Capture the cell that displays the provided text and extract its (X, Y) central coordinate. 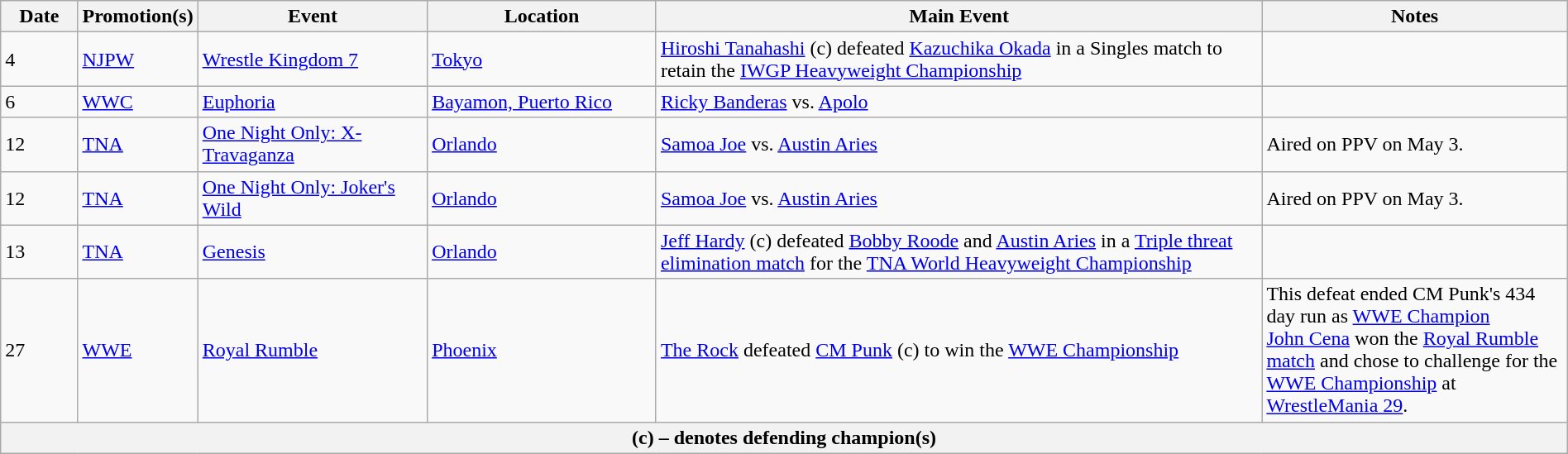
Ricky Banderas vs. Apolo (958, 102)
(c) – denotes defending champion(s) (784, 437)
Wrestle Kingdom 7 (313, 60)
Royal Rumble (313, 351)
Date (40, 17)
Location (543, 17)
Notes (1414, 17)
Genesis (313, 251)
NJPW (137, 60)
Euphoria (313, 102)
Tokyo (543, 60)
WWC (137, 102)
One Night Only: X-Travaganza (313, 144)
WWE (137, 351)
27 (40, 351)
Bayamon, Puerto Rico (543, 102)
Phoenix (543, 351)
4 (40, 60)
The Rock defeated CM Punk (c) to win the WWE Championship (958, 351)
13 (40, 251)
One Night Only: Joker's Wild (313, 198)
Promotion(s) (137, 17)
6 (40, 102)
Hiroshi Tanahashi (c) defeated Kazuchika Okada in a Singles match to retain the IWGP Heavyweight Championship (958, 60)
Main Event (958, 17)
Event (313, 17)
Jeff Hardy (c) defeated Bobby Roode and Austin Aries in a Triple threat elimination match for the TNA World Heavyweight Championship (958, 251)
